Output the (x, y) coordinate of the center of the cell containing the given text.  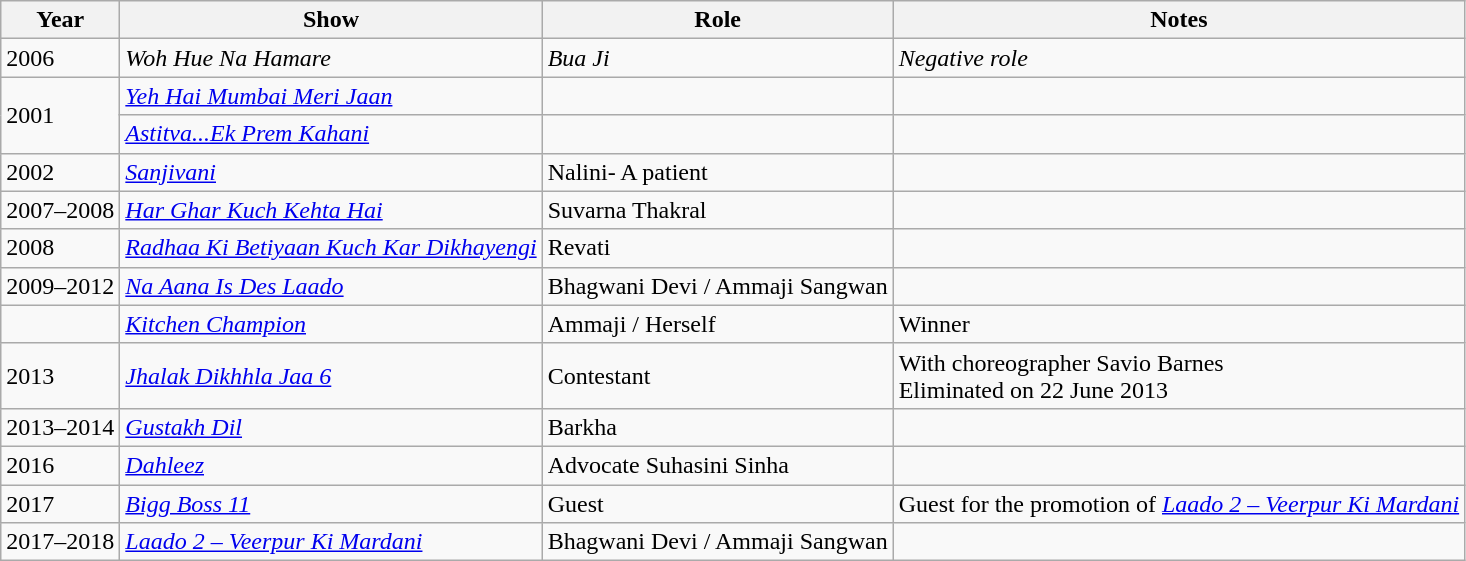
Contestant (718, 376)
Show (331, 20)
2002 (60, 172)
2016 (60, 465)
With choreographer Savio BarnesEliminated on 22 June 2013 (1178, 376)
Gustakh Dil (331, 427)
2017 (60, 503)
Kitchen Champion (331, 324)
Winner (1178, 324)
Guest (718, 503)
Woh Hue Na Hamare (331, 58)
Revati (718, 248)
Suvarna Thakral (718, 210)
Nalini- A patient (718, 172)
Yeh Hai Mumbai Meri Jaan (331, 96)
Negative role (1178, 58)
2013 (60, 376)
2007–2008 (60, 210)
Laado 2 – Veerpur Ki Mardani (331, 542)
Dahleez (331, 465)
2006 (60, 58)
Har Ghar Kuch Kehta Hai (331, 210)
Jhalak Dikhhla Jaa 6 (331, 376)
Na Aana Is Des Laado (331, 286)
2001 (60, 115)
Year (60, 20)
Bigg Boss 11 (331, 503)
Bua Ji (718, 58)
Barkha (718, 427)
2009–2012 (60, 286)
Notes (1178, 20)
2017–2018 (60, 542)
Astitva...Ek Prem Kahani (331, 134)
Ammaji / Herself (718, 324)
Advocate Suhasini Sinha (718, 465)
Guest for the promotion of Laado 2 – Veerpur Ki Mardani (1178, 503)
2013–2014 (60, 427)
Radhaa Ki Betiyaan Kuch Kar Dikhayengi (331, 248)
Role (718, 20)
2008 (60, 248)
Sanjivani (331, 172)
